Find where the given text appears and provide that cell's center as (x, y) coordinate. 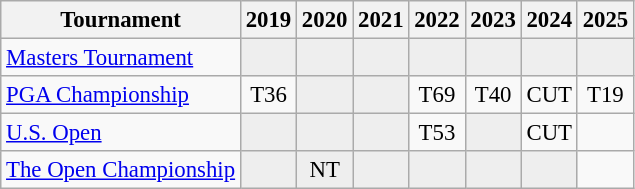
T53 (437, 133)
T19 (605, 95)
Tournament (121, 20)
2019 (268, 20)
NT (325, 170)
T40 (493, 95)
2024 (549, 20)
2021 (381, 20)
Masters Tournament (121, 58)
PGA Championship (121, 95)
U.S. Open (121, 133)
The Open Championship (121, 170)
2022 (437, 20)
2023 (493, 20)
T36 (268, 95)
T69 (437, 95)
2025 (605, 20)
2020 (325, 20)
